Find where the given text appears and provide that cell's center as [x, y] coordinate. 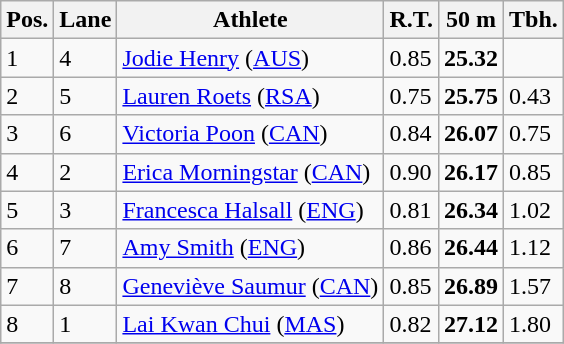
Erica Morningstar (CAN) [250, 172]
Tbh. [534, 20]
0.90 [412, 172]
Pos. [28, 20]
1.12 [534, 248]
26.89 [472, 286]
Victoria Poon (CAN) [250, 134]
26.07 [472, 134]
Athlete [250, 20]
0.43 [534, 96]
26.34 [472, 210]
Jodie Henry (AUS) [250, 58]
27.12 [472, 324]
1.80 [534, 324]
0.84 [412, 134]
Geneviève Saumur (CAN) [250, 286]
Lai Kwan Chui (MAS) [250, 324]
Francesca Halsall (ENG) [250, 210]
25.32 [472, 58]
1.57 [534, 286]
50 m [472, 20]
R.T. [412, 20]
26.17 [472, 172]
0.86 [412, 248]
Lane [86, 20]
Amy Smith (ENG) [250, 248]
Lauren Roets (RSA) [250, 96]
0.82 [412, 324]
26.44 [472, 248]
1.02 [534, 210]
0.81 [412, 210]
25.75 [472, 96]
